Pinpoint the cell where the given text exists, returning its [x, y] midpoint coordinate. 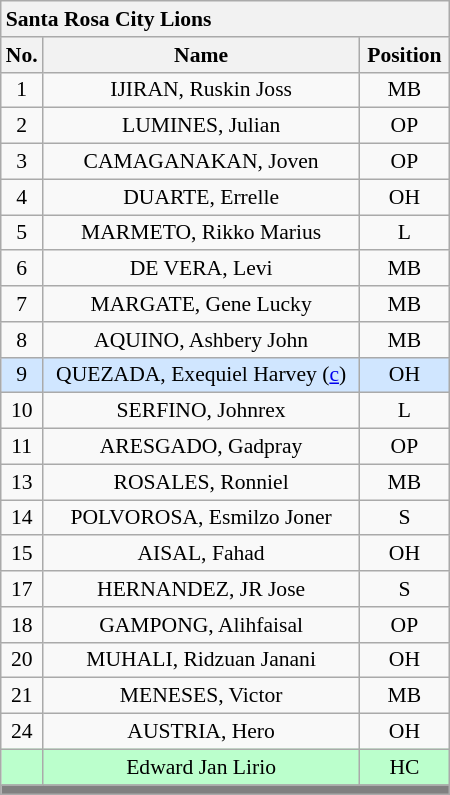
18 [22, 625]
3 [22, 162]
Edward Jan Lirio [202, 767]
6 [22, 269]
14 [22, 518]
Santa Rosa City Lions [225, 19]
HERNANDEZ, JR Jose [202, 589]
DUARTE, Errelle [202, 197]
15 [22, 554]
CAMAGANAKAN, Joven [202, 162]
SERFINO, Johnrex [202, 411]
POLVOROSA, Esmilzo Joner [202, 518]
AUSTRIA, Hero [202, 732]
Position [405, 55]
No. [22, 55]
MENESES, Victor [202, 696]
ROSALES, Ronniel [202, 482]
20 [22, 660]
MARGATE, Gene Lucky [202, 304]
9 [22, 375]
LUMINES, Julian [202, 126]
GAMPONG, Alihfaisal [202, 625]
5 [22, 233]
11 [22, 447]
DE VERA, Levi [202, 269]
HC [405, 767]
4 [22, 197]
AISAL, Fahad [202, 554]
10 [22, 411]
2 [22, 126]
ARESGADO, Gadpray [202, 447]
1 [22, 90]
IJIRAN, Ruskin Joss [202, 90]
Name [202, 55]
7 [22, 304]
QUEZADA, Exequiel Harvey (c) [202, 375]
13 [22, 482]
8 [22, 340]
MUHALI, Ridzuan Janani [202, 660]
17 [22, 589]
AQUINO, Ashbery John [202, 340]
24 [22, 732]
MARMETO, Rikko Marius [202, 233]
21 [22, 696]
